Locate the cell with the specified text and output its (X, Y) center coordinate. 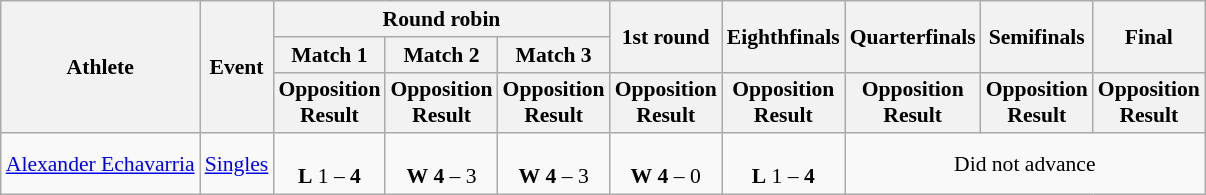
Did not advance (1025, 164)
1st round (666, 36)
Event (237, 67)
Match 2 (441, 55)
Match 1 (329, 55)
W 4 – 0 (666, 164)
Final (1149, 36)
Round robin (441, 19)
Quarterfinals (913, 36)
Match 3 (554, 55)
Athlete (100, 67)
Singles (237, 164)
Eighthfinals (784, 36)
Alexander Echavarria (100, 164)
Semifinals (1037, 36)
